Search for the cell housing the specified text and yield its [X, Y] center coordinate. 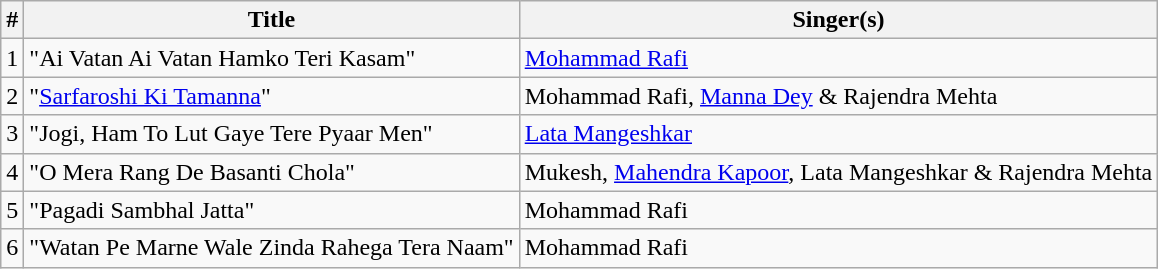
# [12, 20]
"Watan Pe Marne Wale Zinda Rahega Tera Naam" [272, 248]
4 [12, 172]
"Ai Vatan Ai Vatan Hamko Teri Kasam" [272, 58]
Lata Mangeshkar [838, 134]
5 [12, 210]
"Jogi, Ham To Lut Gaye Tere Pyaar Men" [272, 134]
1 [12, 58]
2 [12, 96]
6 [12, 248]
"Sarfaroshi Ki Tamanna" [272, 96]
"Pagadi Sambhal Jatta" [272, 210]
3 [12, 134]
Mukesh, Mahendra Kapoor, Lata Mangeshkar & Rajendra Mehta [838, 172]
Title [272, 20]
Mohammad Rafi, Manna Dey & Rajendra Mehta [838, 96]
"O Mera Rang De Basanti Chola" [272, 172]
Singer(s) [838, 20]
